Find where the given text appears and provide that cell's center as [x, y] coordinate. 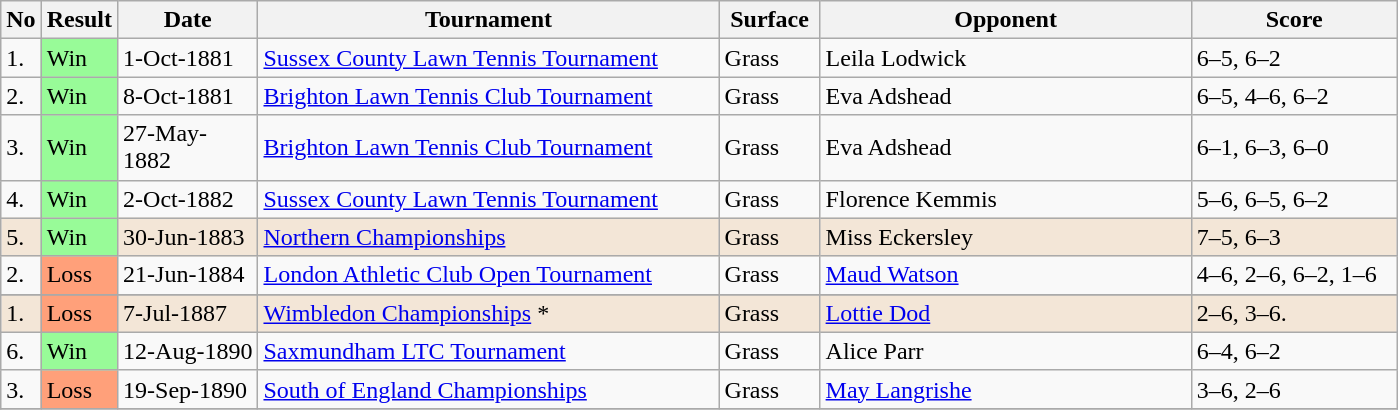
6–5, 6–2 [1294, 58]
30-Jun-1883 [188, 237]
4. [21, 199]
7–5, 6–3 [1294, 237]
19‑Sep‑1890 [188, 389]
1-Oct-1881 [188, 58]
6. [21, 351]
Score [1294, 20]
7‑Jul‑1887 [188, 313]
2–6, 3–6. [1294, 313]
4–6, 2–6, 6–2, 1–6 [1294, 275]
May Langrishe [1006, 389]
6–1, 6–3, 6–0 [1294, 148]
21‑Jun‑1884 [188, 275]
Northern Championships [488, 237]
Saxmundham LTC Tournament [488, 351]
Leila Lodwick [1006, 58]
5–6, 6–5, 6–2 [1294, 199]
3–6, 2–6 [1294, 389]
Alice Parr [1006, 351]
Wimbledon Championships * [488, 313]
27-May-1882 [188, 148]
Florence Kemmis [1006, 199]
Maud Watson [1006, 275]
6–5, 4–6, 6–2 [1294, 96]
6–4, 6–2 [1294, 351]
South of England Championships [488, 389]
Surface [770, 20]
Date [188, 20]
8-Oct-1881 [188, 96]
London Athletic Club Open Tournament [488, 275]
Lottie Dod [1006, 313]
12‑Aug‑1890 [188, 351]
Opponent [1006, 20]
Result [79, 20]
Tournament [488, 20]
5. [21, 237]
No [21, 20]
2-Oct-1882 [188, 199]
Miss Eckersley [1006, 237]
